Pinpoint the cell where the given text exists, returning its [X, Y] midpoint coordinate. 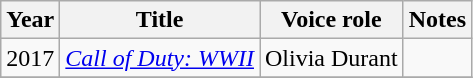
Call of Duty: WWII [160, 58]
Notes [437, 20]
Year [30, 20]
Olivia Durant [332, 58]
2017 [30, 58]
Voice role [332, 20]
Title [160, 20]
